Search for the cell housing the specified text and yield its [X, Y] center coordinate. 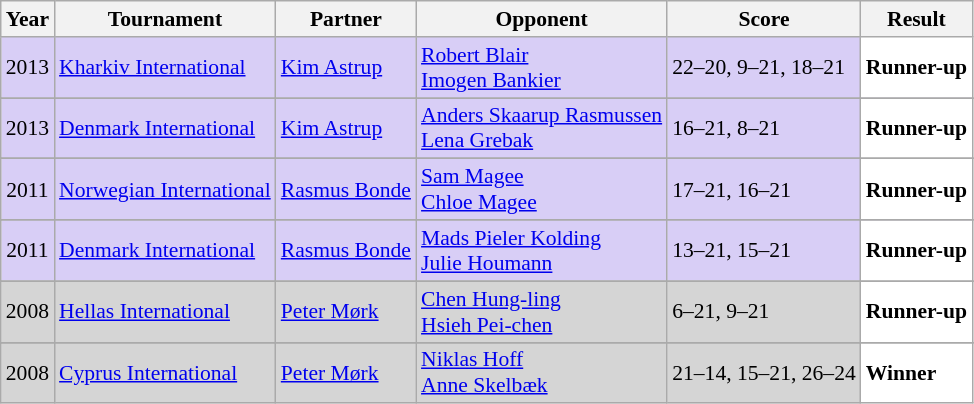
13–21, 15–21 [764, 250]
Result [916, 19]
Chen Hung-ling Hsieh Pei-chen [542, 312]
Partner [346, 19]
Winner [916, 372]
21–14, 15–21, 26–24 [764, 372]
22–20, 9–21, 18–21 [764, 68]
Score [764, 19]
Robert Blair Imogen Bankier [542, 68]
Hellas International [165, 312]
Niklas Hoff Anne Skelbæk [542, 372]
Tournament [165, 19]
6–21, 9–21 [764, 312]
Sam Magee Chloe Magee [542, 190]
Cyprus International [165, 372]
Norwegian International [165, 190]
Kharkiv International [165, 68]
Year [28, 19]
Anders Skaarup Rasmussen Lena Grebak [542, 128]
16–21, 8–21 [764, 128]
17–21, 16–21 [764, 190]
Opponent [542, 19]
Mads Pieler Kolding Julie Houmann [542, 250]
